Determine the [X, Y] coordinate at the center of the cell enclosing the given text.  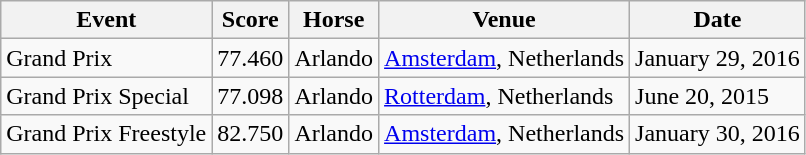
January 30, 2016 [718, 134]
Score [250, 20]
Grand Prix [106, 58]
June 20, 2015 [718, 96]
January 29, 2016 [718, 58]
82.750 [250, 134]
Grand Prix Special [106, 96]
77.098 [250, 96]
Horse [334, 20]
Rotterdam, Netherlands [504, 96]
Grand Prix Freestyle [106, 134]
Date [718, 20]
Event [106, 20]
77.460 [250, 58]
Venue [504, 20]
